Output the [x, y] coordinate of the center of the cell containing the given text.  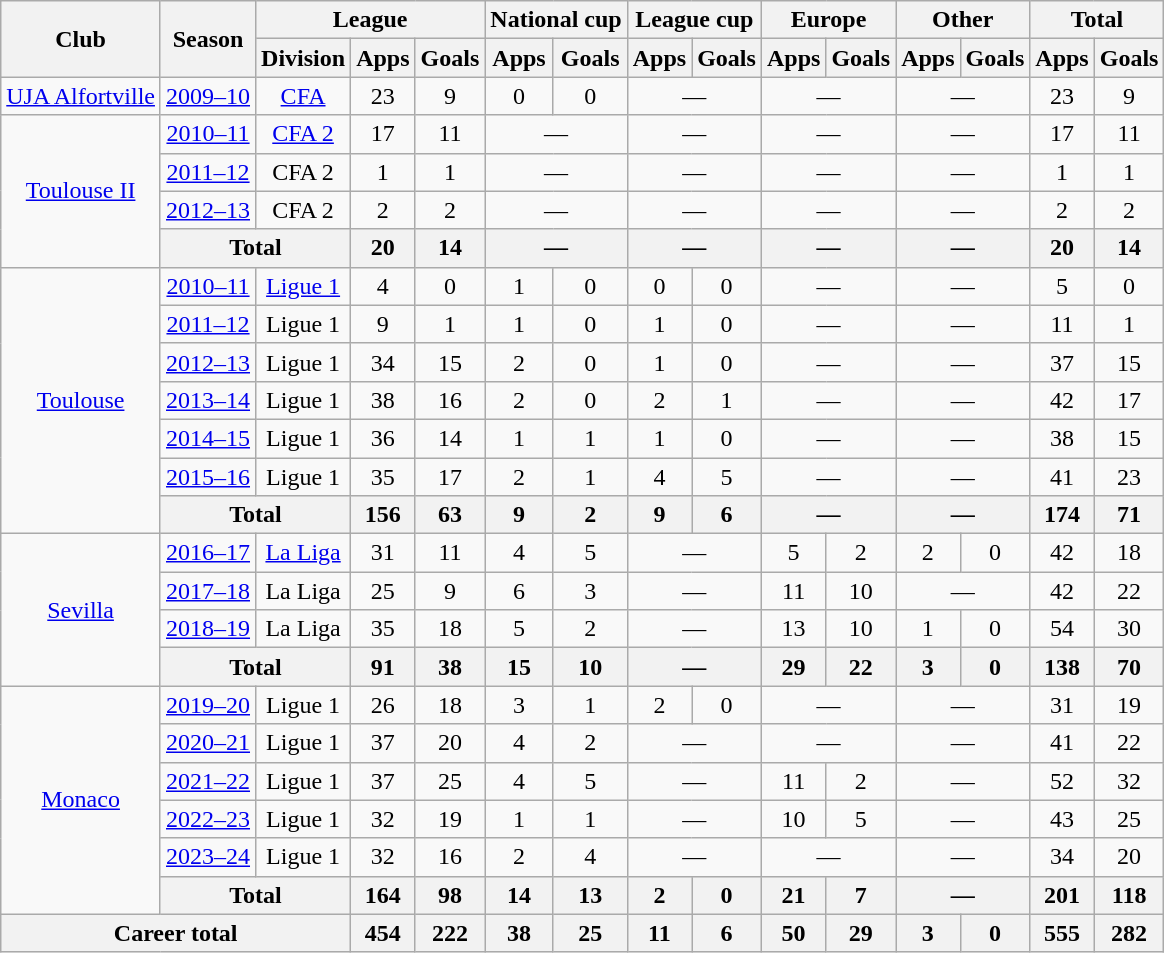
36 [383, 438]
52 [1062, 781]
282 [1129, 933]
2014–15 [208, 438]
71 [1129, 515]
26 [383, 705]
Division [304, 58]
21 [793, 895]
7 [861, 895]
98 [450, 895]
Other [963, 20]
222 [450, 933]
CFA [304, 96]
2017–18 [208, 591]
555 [1062, 933]
2018–19 [208, 629]
Europe [828, 20]
50 [793, 933]
454 [383, 933]
63 [450, 515]
Toulouse [81, 400]
30 [1129, 629]
118 [1129, 895]
Career total [176, 933]
National cup [556, 20]
156 [383, 515]
2009–10 [208, 96]
Sevilla [81, 610]
2015–16 [208, 477]
174 [1062, 515]
70 [1129, 667]
Season [208, 39]
Club [81, 39]
2020–21 [208, 743]
2022–23 [208, 819]
League [370, 20]
54 [1062, 629]
138 [1062, 667]
2016–17 [208, 553]
43 [1062, 819]
UJA Alfortville [81, 96]
League cup [694, 20]
2019–20 [208, 705]
Monaco [81, 800]
Toulouse II [81, 191]
91 [383, 667]
2013–14 [208, 400]
164 [383, 895]
201 [1062, 895]
2023–24 [208, 857]
2021–22 [208, 781]
